Find where the given text appears and provide that cell's center as (x, y) coordinate. 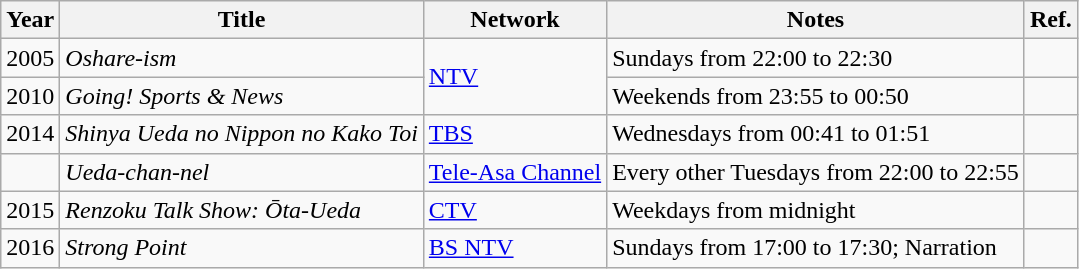
Shinya Ueda no Nippon no Kako Toi (242, 134)
Notes (816, 20)
2014 (30, 134)
Sundays from 17:00 to 17:30; Narration (816, 248)
Title (242, 20)
2010 (30, 96)
Ueda-chan-nel (242, 172)
Oshare-ism (242, 58)
Sundays from 22:00 to 22:30 (816, 58)
2005 (30, 58)
NTV (514, 77)
2016 (30, 248)
Every other Tuesdays from 22:00 to 22:55 (816, 172)
Going! Sports & News (242, 96)
TBS (514, 134)
Strong Point (242, 248)
Wednesdays from 00:41 to 01:51 (816, 134)
Ref. (1050, 20)
Tele-Asa Channel (514, 172)
CTV (514, 210)
Year (30, 20)
BS NTV (514, 248)
Weekends from 23:55 to 00:50 (816, 96)
Renzoku Talk Show: Ōta-Ueda (242, 210)
Network (514, 20)
2015 (30, 210)
Weekdays from midnight (816, 210)
